Pinpoint the cell where the given text exists, returning its [x, y] midpoint coordinate. 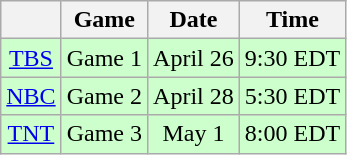
Game 2 [104, 96]
TNT [31, 134]
9:30 EDT [292, 58]
8:00 EDT [292, 134]
5:30 EDT [292, 96]
Time [292, 20]
May 1 [194, 134]
NBC [31, 96]
Game 1 [104, 58]
Date [194, 20]
TBS [31, 58]
April 28 [194, 96]
Game [104, 20]
Game 3 [104, 134]
April 26 [194, 58]
